For the text-containing cell, return its midpoint in (x, y) coordinate format. 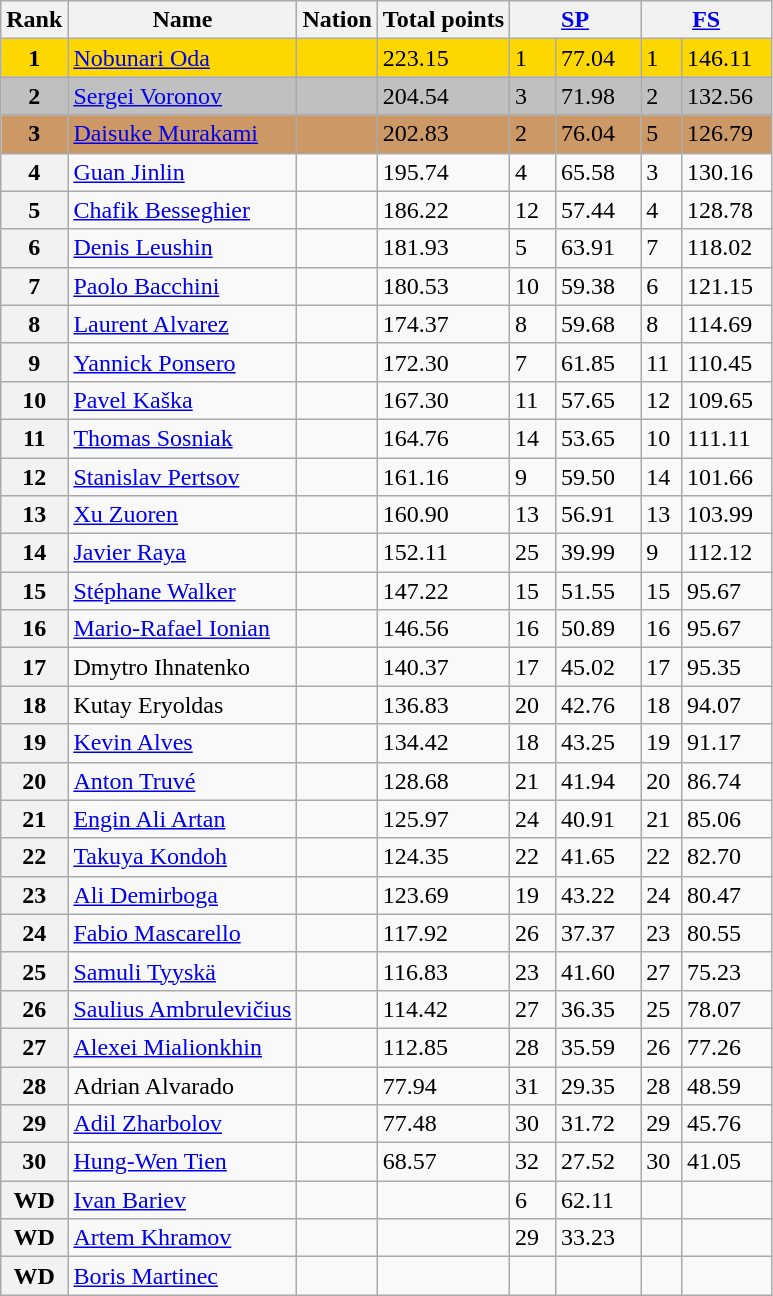
117.92 (443, 933)
172.30 (443, 362)
Dmytro Ihnatenko (182, 667)
37.37 (598, 933)
174.37 (443, 324)
75.23 (727, 971)
43.25 (598, 743)
110.45 (727, 362)
121.15 (727, 286)
41.94 (598, 781)
Fabio Mascarello (182, 933)
36.35 (598, 1009)
68.57 (443, 1162)
Ivan Bariev (182, 1200)
33.23 (598, 1238)
40.91 (598, 819)
180.53 (443, 286)
123.69 (443, 895)
39.99 (598, 553)
76.04 (598, 134)
Chafik Besseghier (182, 210)
164.76 (443, 438)
Adil Zharbolov (182, 1124)
Takuya Kondoh (182, 857)
43.22 (598, 895)
Pavel Kaška (182, 400)
41.60 (598, 971)
114.42 (443, 1009)
Denis Leushin (182, 248)
Stanislav Pertsov (182, 477)
Sergei Voronov (182, 96)
Nation (337, 20)
Hung-Wen Tien (182, 1162)
62.11 (598, 1200)
59.38 (598, 286)
Mario-Rafael Ionian (182, 629)
Kevin Alves (182, 743)
SP (576, 20)
45.02 (598, 667)
77.26 (727, 1047)
59.50 (598, 477)
48.59 (727, 1085)
59.68 (598, 324)
77.48 (443, 1124)
41.05 (727, 1162)
Artem Khramov (182, 1238)
80.55 (727, 933)
128.68 (443, 781)
114.69 (727, 324)
136.83 (443, 705)
94.07 (727, 705)
109.65 (727, 400)
103.99 (727, 515)
125.97 (443, 819)
Boris Martinec (182, 1276)
31 (533, 1085)
61.85 (598, 362)
Guan Jinlin (182, 172)
Alexei Mialionkhin (182, 1047)
Total points (443, 20)
56.91 (598, 515)
45.76 (727, 1124)
57.65 (598, 400)
Name (182, 20)
130.16 (727, 172)
53.65 (598, 438)
132.56 (727, 96)
Stéphane Walker (182, 591)
128.78 (727, 210)
80.47 (727, 895)
Yannick Ponsero (182, 362)
Nobunari Oda (182, 58)
112.12 (727, 553)
223.15 (443, 58)
29.35 (598, 1085)
65.58 (598, 172)
Rank (34, 20)
77.94 (443, 1085)
152.11 (443, 553)
146.56 (443, 629)
42.76 (598, 705)
Samuli Tyyskä (182, 971)
147.22 (443, 591)
111.11 (727, 438)
204.54 (443, 96)
Anton Truvé (182, 781)
Adrian Alvarado (182, 1085)
140.37 (443, 667)
195.74 (443, 172)
126.79 (727, 134)
57.44 (598, 210)
Kutay Eryoldas (182, 705)
124.35 (443, 857)
134.42 (443, 743)
86.74 (727, 781)
186.22 (443, 210)
181.93 (443, 248)
116.83 (443, 971)
Engin Ali Artan (182, 819)
FS (706, 20)
50.89 (598, 629)
82.70 (727, 857)
112.85 (443, 1047)
Thomas Sosniak (182, 438)
Xu Zuoren (182, 515)
101.66 (727, 477)
85.06 (727, 819)
202.83 (443, 134)
78.07 (727, 1009)
63.91 (598, 248)
35.59 (598, 1047)
77.04 (598, 58)
71.98 (598, 96)
91.17 (727, 743)
Javier Raya (182, 553)
146.11 (727, 58)
51.55 (598, 591)
41.65 (598, 857)
27.52 (598, 1162)
Daisuke Murakami (182, 134)
161.16 (443, 477)
95.35 (727, 667)
Ali Demirboga (182, 895)
32 (533, 1162)
167.30 (443, 400)
Paolo Bacchini (182, 286)
160.90 (443, 515)
Laurent Alvarez (182, 324)
31.72 (598, 1124)
Saulius Ambrulevičius (182, 1009)
118.02 (727, 248)
